Search for the cell housing the specified text and yield its (X, Y) center coordinate. 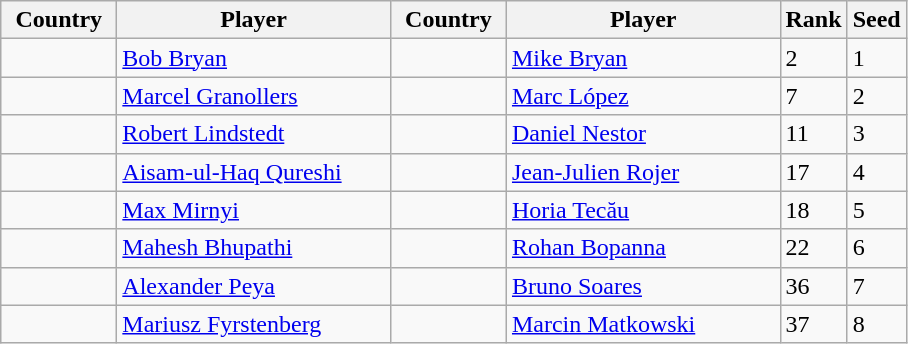
Mike Bryan (643, 58)
3 (876, 134)
Alexander Peya (254, 286)
4 (876, 172)
36 (814, 286)
11 (814, 134)
Rohan Bopanna (643, 248)
5 (876, 210)
22 (814, 248)
37 (814, 324)
Marcin Matkowski (643, 324)
Seed (876, 20)
Mariusz Fyrstenberg (254, 324)
Mahesh Bhupathi (254, 248)
Daniel Nestor (643, 134)
Bob Bryan (254, 58)
8 (876, 324)
Max Mirnyi (254, 210)
Robert Lindstedt (254, 134)
17 (814, 172)
Rank (814, 20)
18 (814, 210)
6 (876, 248)
Jean-Julien Rojer (643, 172)
Marc López (643, 96)
Horia Tecău (643, 210)
1 (876, 58)
Aisam-ul-Haq Qureshi (254, 172)
Bruno Soares (643, 286)
Marcel Granollers (254, 96)
